Provide the [x, y] coordinate of the cell's center where the given text is located.  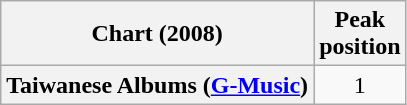
1 [360, 85]
Taiwanese Albums (G-Music) [158, 85]
Chart (2008) [158, 34]
Peakposition [360, 34]
